Scan for the cell matching the given text and deliver its (x, y) coordinate at center. 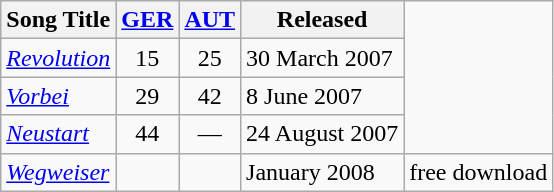
AUT (210, 20)
free download (478, 172)
24 August 2007 (322, 134)
Song Title (58, 20)
15 (148, 58)
44 (148, 134)
42 (210, 96)
Released (322, 20)
25 (210, 58)
Revolution (58, 58)
8 June 2007 (322, 96)
Wegweiser (58, 172)
Neustart (58, 134)
Vorbei (58, 96)
GER (148, 20)
January 2008 (322, 172)
— (210, 134)
29 (148, 96)
30 March 2007 (322, 58)
